Find where the given text appears and provide that cell's center as [X, Y] coordinate. 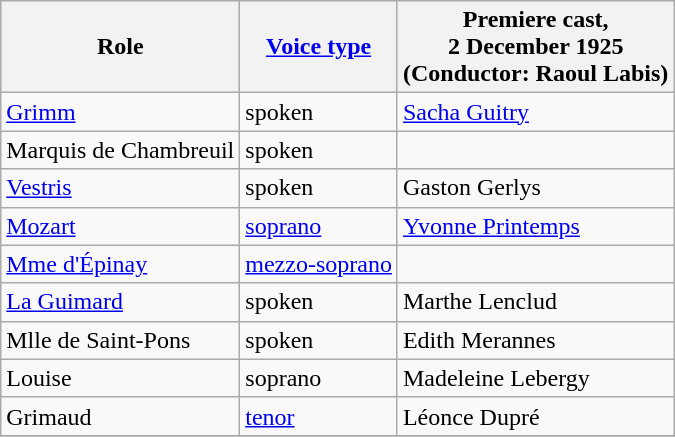
Role [120, 47]
Marquis de Chambreuil [120, 150]
Léonce Dupré [535, 416]
Premiere cast,2 December 1925(Conductor: Raoul Labis) [535, 47]
tenor [319, 416]
Edith Merannes [535, 340]
Madeleine Lebergy [535, 378]
Louise [120, 378]
Mozart [120, 226]
Grimm [120, 112]
Sacha Guitry [535, 112]
mezzo-soprano [319, 264]
Marthe Lenclud [535, 302]
Mlle de Saint-Pons [120, 340]
Yvonne Printemps [535, 226]
Voice type [319, 47]
La Guimard [120, 302]
Gaston Gerlys [535, 188]
Vestris [120, 188]
Mme d'Épinay [120, 264]
Grimaud [120, 416]
